Identify which cell holds the provided text, then report its [X, Y] central coordinate. 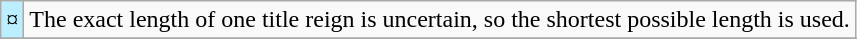
The exact length of one title reign is uncertain, so the shortest possible length is used. [440, 20]
¤ [12, 20]
